Detect which cell encompasses the target text, then output its [x, y] center coordinate. 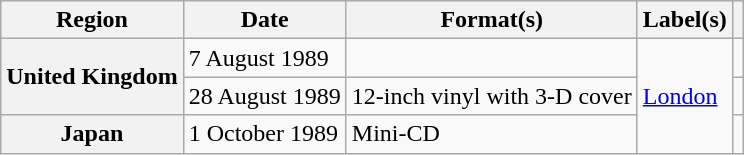
Date [264, 20]
Format(s) [492, 20]
London [684, 96]
1 October 1989 [264, 134]
28 August 1989 [264, 96]
Region [92, 20]
Mini-CD [492, 134]
Label(s) [684, 20]
United Kingdom [92, 77]
12-inch vinyl with 3-D cover [492, 96]
Japan [92, 134]
7 August 1989 [264, 58]
